Identify which cell holds the provided text, then report its (X, Y) central coordinate. 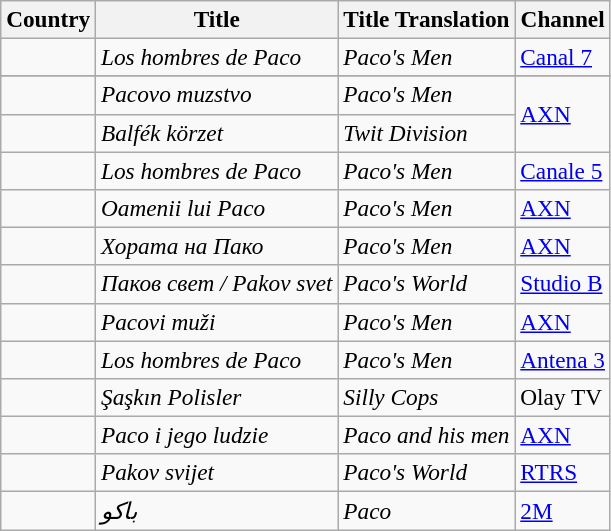
Canale 5 (562, 170)
Silly Cops (426, 397)
Olay TV (562, 397)
Title (217, 19)
2M (562, 510)
Хората на Пако (217, 246)
Paco (426, 510)
Twit Division (426, 133)
Oamenii lui Paco (217, 208)
Паков свет / Pakov svet (217, 284)
Paco and his men (426, 435)
Balfék körzet (217, 133)
Title Translation (426, 19)
Pacovo muzstvo (217, 95)
Şaşkın Polisler (217, 397)
Pakov svijet (217, 473)
Studio B (562, 284)
باكو (217, 510)
Paco i jego ludzie (217, 435)
Pacovi muži (217, 322)
Antena 3 (562, 359)
Channel (562, 19)
Country (48, 19)
RTRS (562, 473)
Canal 7 (562, 57)
